Return the (x, y) coordinate for the center point of the cell that contains the specified text.  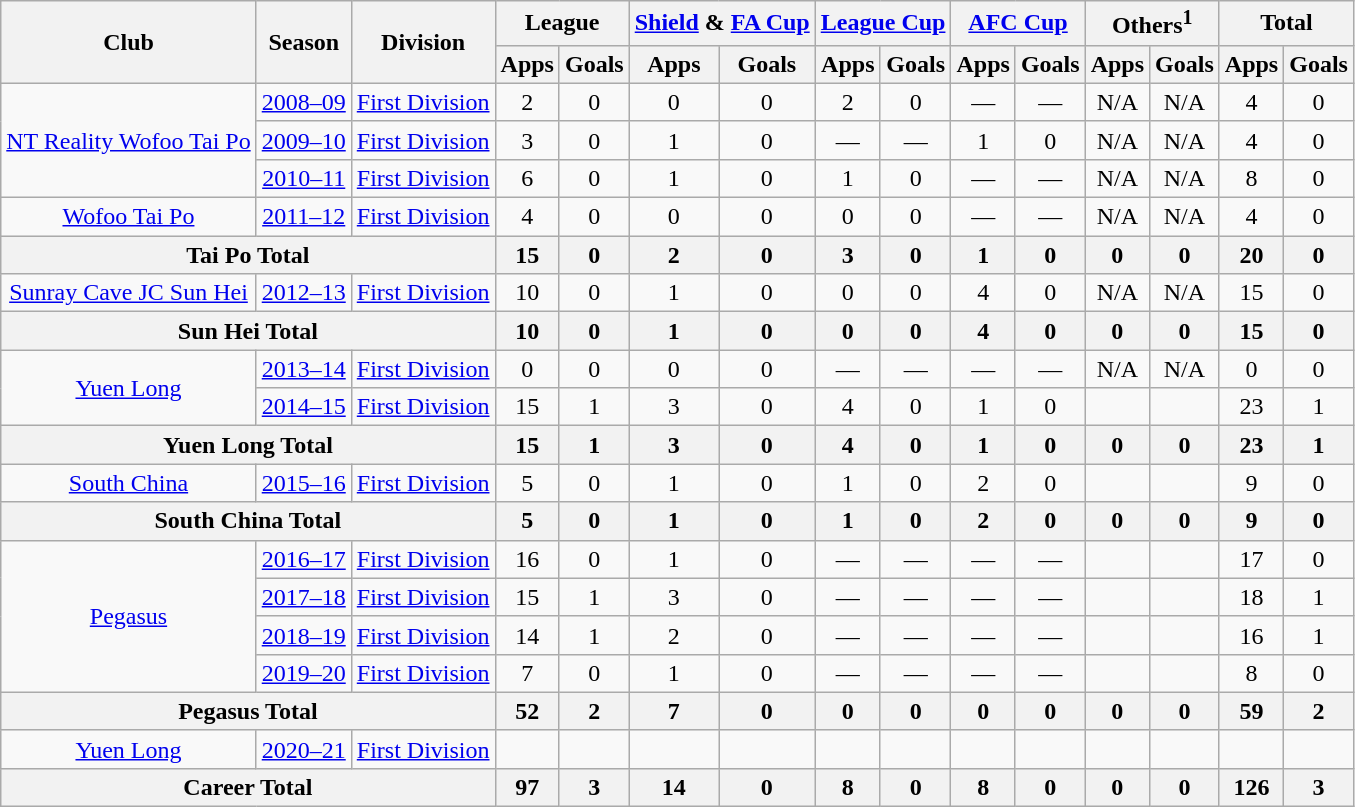
Wofoo Tai Po (128, 217)
2015–16 (304, 483)
Others1 (1152, 24)
Tai Po Total (248, 255)
2016–17 (304, 559)
2013–14 (304, 369)
South China Total (248, 521)
League (562, 24)
Division (423, 42)
Career Total (248, 787)
20 (1251, 255)
2011–12 (304, 217)
NT Reality Wofoo Tai Po (128, 140)
97 (527, 787)
Total (1286, 24)
Season (304, 42)
126 (1251, 787)
2020–21 (304, 749)
League Cup (883, 24)
17 (1251, 559)
2009–10 (304, 140)
2018–19 (304, 635)
Club (128, 42)
2012–13 (304, 293)
2008–09 (304, 102)
Yuen Long Total (248, 445)
South China (128, 483)
Sun Hei Total (248, 331)
AFC Cup (1018, 24)
2017–18 (304, 597)
2010–11 (304, 178)
52 (527, 711)
59 (1251, 711)
Pegasus Total (248, 711)
2019–20 (304, 673)
Shield & FA Cup (722, 24)
18 (1251, 597)
6 (527, 178)
Sunray Cave JC Sun Hei (128, 293)
Pegasus (128, 616)
2014–15 (304, 407)
